Pinpoint the cell where the given text exists, returning its (X, Y) midpoint coordinate. 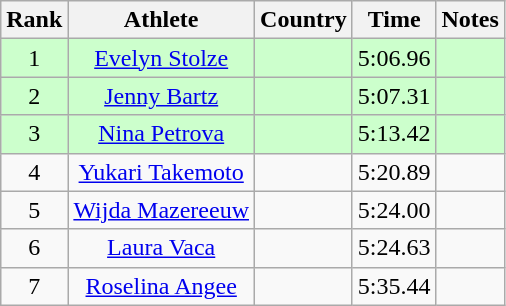
5:06.96 (394, 58)
Evelyn Stolze (162, 58)
5:07.31 (394, 96)
5:20.89 (394, 172)
3 (34, 134)
7 (34, 286)
Jenny Bartz (162, 96)
5:24.63 (394, 248)
5:13.42 (394, 134)
5:35.44 (394, 286)
1 (34, 58)
2 (34, 96)
5:24.00 (394, 210)
Nina Petrova (162, 134)
Yukari Takemoto (162, 172)
Country (304, 20)
Time (394, 20)
Rank (34, 20)
Laura Vaca (162, 248)
Roselina Angee (162, 286)
4 (34, 172)
Athlete (162, 20)
Wijda Mazereeuw (162, 210)
5 (34, 210)
Notes (470, 20)
6 (34, 248)
